Determine the (X, Y) coordinate at the center of the cell enclosing the given text.  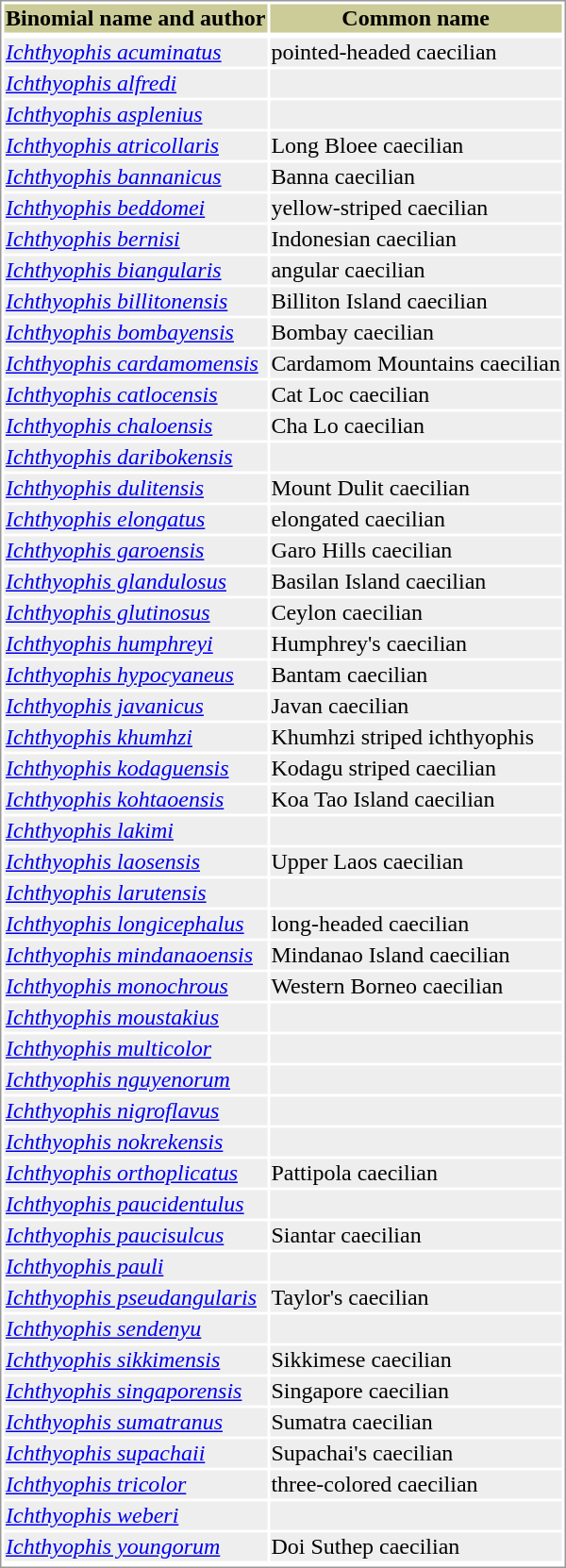
Common name (416, 18)
Singapore caecilian (416, 1392)
Ceylon caecilian (416, 612)
Ichthyophis paucidentulus (135, 1205)
Ichthyophis nguyenorum (135, 1080)
Ichthyophis beddomei (135, 209)
Ichthyophis sumatranus (135, 1422)
Doi Suthep caecilian (416, 1546)
Sikkimese caecilian (416, 1359)
Ichthyophis larutensis (135, 893)
Ichthyophis glandulosus (135, 582)
Ichthyophis hypocyaneus (135, 675)
Siantar caecilian (416, 1235)
Taylor's caecilian (416, 1297)
Ichthyophis supachaii (135, 1454)
Ichthyophis pseudangularis (135, 1297)
Ichthyophis kohtaoensis (135, 799)
Supachai's caecilian (416, 1454)
Ichthyophis cardamomensis (135, 363)
Kodagu striped caecilian (416, 769)
Ichthyophis longicephalus (135, 924)
Ichthyophis sikkimensis (135, 1359)
angular caecilian (416, 271)
Long Bloee caecilian (416, 146)
Ichthyophis paucisulcus (135, 1235)
Ichthyophis nokrekensis (135, 1143)
Pattipola caecilian (416, 1173)
Cat Loc caecilian (416, 395)
Ichthyophis laosensis (135, 861)
Ichthyophis nigroflavus (135, 1110)
three-colored caecilian (416, 1484)
Ichthyophis monochrous (135, 986)
Indonesian caecilian (416, 239)
elongated caecilian (416, 520)
Ichthyophis acuminatus (135, 52)
Ichthyophis glutinosus (135, 612)
Ichthyophis weberi (135, 1516)
Ichthyophis daribokensis (135, 458)
Ichthyophis khumhzi (135, 737)
Ichthyophis bernisi (135, 239)
Upper Laos caecilian (416, 861)
Sumatra caecilian (416, 1422)
Cha Lo caecilian (416, 425)
Ichthyophis multicolor (135, 1048)
long-headed caecilian (416, 924)
Ichthyophis chaloensis (135, 425)
Ichthyophis sendenyu (135, 1329)
pointed-headed caecilian (416, 52)
Mount Dulit caecilian (416, 488)
Ichthyophis elongatus (135, 520)
Garo Hills caecilian (416, 550)
Ichthyophis catlocensis (135, 395)
Ichthyophis youngorum (135, 1546)
Ichthyophis atricollaris (135, 146)
Khumhzi striped ichthyophis (416, 737)
Ichthyophis kodaguensis (135, 769)
Billiton Island caecilian (416, 301)
Ichthyophis pauli (135, 1267)
Ichthyophis bombayensis (135, 333)
Ichthyophis asplenius (135, 114)
Ichthyophis tricolor (135, 1484)
Ichthyophis biangularis (135, 271)
Ichthyophis singaporensis (135, 1392)
Ichthyophis mindanaoensis (135, 956)
Ichthyophis garoensis (135, 550)
Western Borneo caecilian (416, 986)
Cardamom Mountains caecilian (416, 363)
Binomial name and author (135, 18)
Basilan Island caecilian (416, 582)
Banna caecilian (416, 176)
yellow-striped caecilian (416, 209)
Bombay caecilian (416, 333)
Ichthyophis alfredi (135, 84)
Ichthyophis orthoplicatus (135, 1173)
Ichthyophis lakimi (135, 831)
Ichthyophis bannanicus (135, 176)
Koa Tao Island caecilian (416, 799)
Mindanao Island caecilian (416, 956)
Ichthyophis billitonensis (135, 301)
Ichthyophis javanicus (135, 707)
Ichthyophis humphreyi (135, 644)
Javan caecilian (416, 707)
Ichthyophis moustakius (135, 1018)
Humphrey's caecilian (416, 644)
Ichthyophis dulitensis (135, 488)
Bantam caecilian (416, 675)
